For the text-containing cell, return its midpoint in (X, Y) coordinate format. 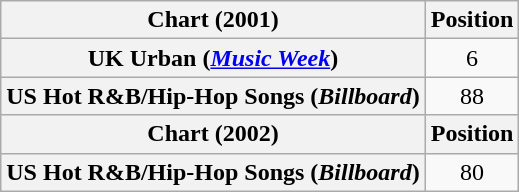
Chart (2002) (213, 134)
UK Urban (Music Week) (213, 58)
80 (472, 172)
88 (472, 96)
Chart (2001) (213, 20)
6 (472, 58)
